Scan for the cell matching the given text and deliver its [X, Y] coordinate at center. 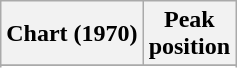
Chart (1970) [72, 34]
Peak position [189, 34]
